Identify which cell holds the provided text, then report its [x, y] central coordinate. 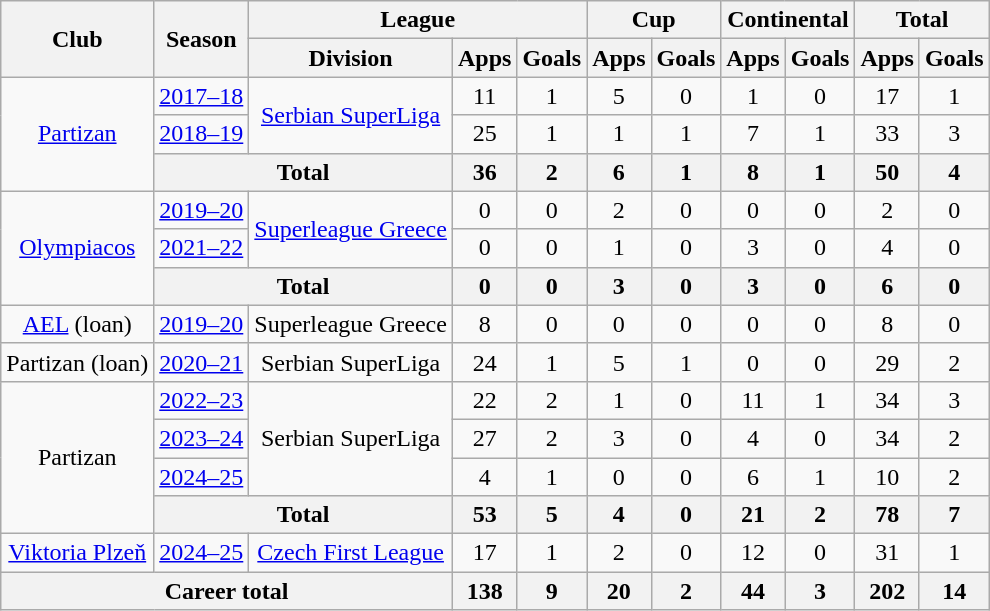
2021–22 [202, 248]
50 [887, 172]
78 [887, 515]
44 [753, 591]
Partizan (loan) [78, 362]
53 [484, 515]
20 [619, 591]
Continental [788, 20]
21 [753, 515]
12 [753, 553]
22 [484, 400]
29 [887, 362]
AEL (loan) [78, 324]
2018–19 [202, 134]
27 [484, 438]
2017–18 [202, 96]
10 [887, 477]
Czech First League [351, 553]
Season [202, 39]
Club [78, 39]
Cup [654, 20]
33 [887, 134]
2020–21 [202, 362]
9 [552, 591]
25 [484, 134]
Career total [227, 591]
Division [351, 58]
League [418, 20]
36 [484, 172]
2023–24 [202, 438]
24 [484, 362]
2022–23 [202, 400]
31 [887, 553]
Olympiacos [78, 248]
Viktoria Plzeň [78, 553]
202 [887, 591]
14 [954, 591]
138 [484, 591]
